For the text-containing cell, return its midpoint in [X, Y] coordinate format. 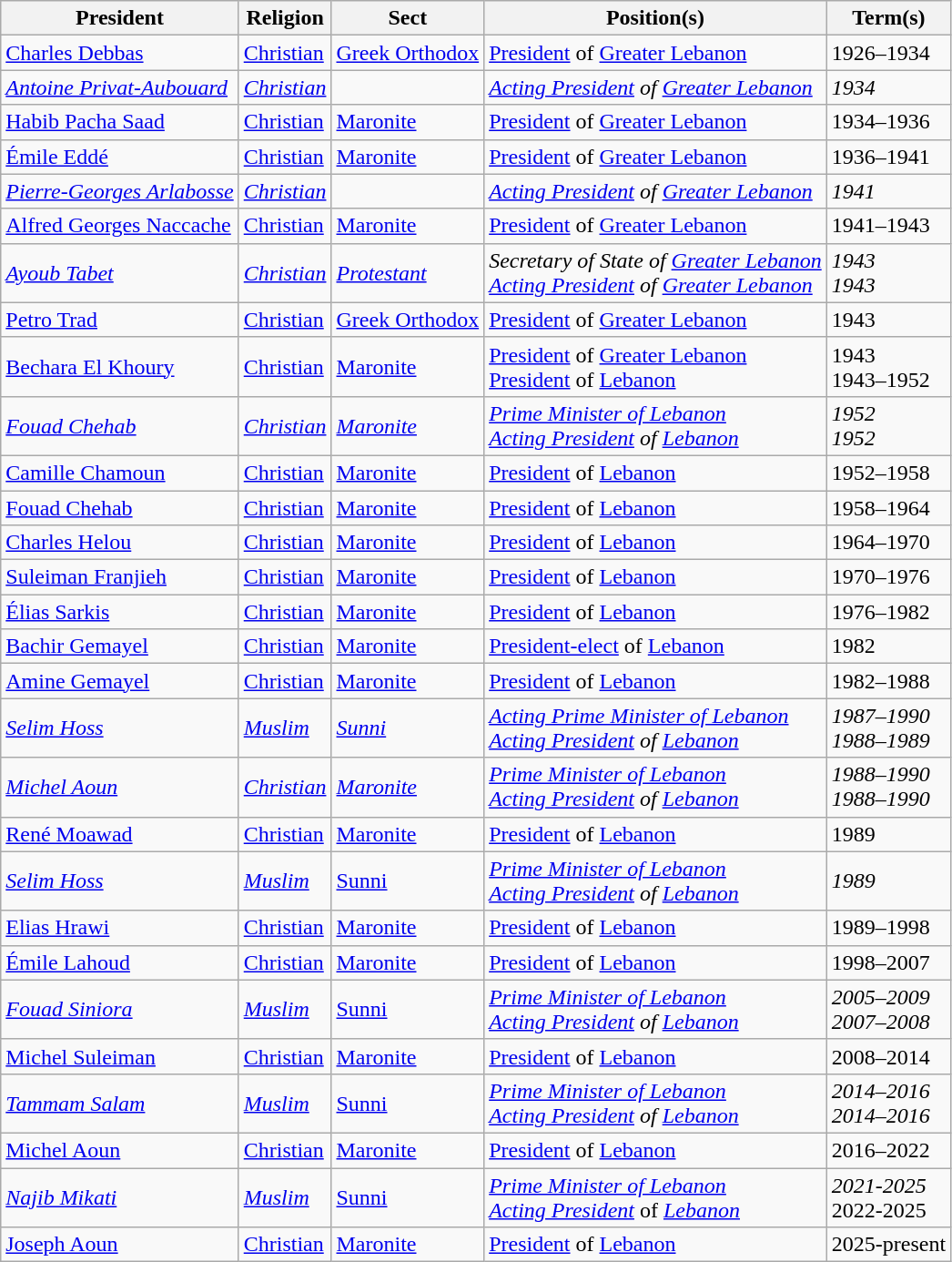
1987–19901988–1989 [888, 728]
Pierre-Georges Arlabosse [120, 191]
2005–20092007–2008 [888, 1009]
19431943 [888, 273]
Acting Prime Minister of LebanonActing President of Lebanon [655, 728]
Charles Helou [120, 543]
Amine Gemayel [120, 681]
2014–20162014–2016 [888, 1104]
1970–1976 [888, 577]
Alfred Georges Naccache [120, 226]
2025-present [888, 1245]
President of Greater LebanonPresident of Lebanon [655, 366]
Joseph Aoun [120, 1245]
Elias Hrawi [120, 928]
Camille Chamoun [120, 473]
1958–1964 [888, 507]
Fouad Siniora [120, 1009]
19431943–1952 [888, 366]
Bachir Gemayel [120, 646]
Protestant [408, 273]
Bechara El Khoury [120, 366]
1934 [888, 87]
Habib Pacha Saad [120, 122]
President-elect of Lebanon [655, 646]
2016–2022 [888, 1150]
Suleiman Franjieh [120, 577]
President [120, 18]
Term(s) [888, 18]
Religion [285, 18]
1989–1998 [888, 928]
1943 [888, 320]
1934–1936 [888, 122]
Sect [408, 18]
1941 [888, 191]
René Moawad [120, 834]
1941–1943 [888, 226]
1982 [888, 646]
Michel Suleiman [120, 1056]
Najib Mikati [120, 1196]
Antoine Privat-Aubouard [120, 87]
1988–19901988–1990 [888, 787]
Position(s) [655, 18]
Élias Sarkis [120, 612]
Émile Lahoud [120, 962]
Tammam Salam [120, 1104]
Ayoub Tabet [120, 273]
19521952 [888, 426]
2021-20252022-2025 [888, 1196]
Secretary of State of Greater LebanonActing President of Greater Lebanon [655, 273]
2008–2014 [888, 1056]
Émile Eddé [120, 157]
1952–1958 [888, 473]
1982–1988 [888, 681]
1926–1934 [888, 53]
1998–2007 [888, 962]
1936–1941 [888, 157]
Petro Trad [120, 320]
1964–1970 [888, 543]
1976–1982 [888, 612]
Charles Debbas [120, 53]
